Locate the cell with the specified text and output its (X, Y) center coordinate. 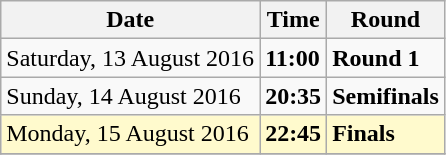
22:45 (294, 134)
11:00 (294, 58)
Round (386, 20)
Sunday, 14 August 2016 (130, 96)
Date (130, 20)
Semifinals (386, 96)
Monday, 15 August 2016 (130, 134)
20:35 (294, 96)
Saturday, 13 August 2016 (130, 58)
Time (294, 20)
Finals (386, 134)
Round 1 (386, 58)
